Find where the given text appears and provide that cell's center as (X, Y) coordinate. 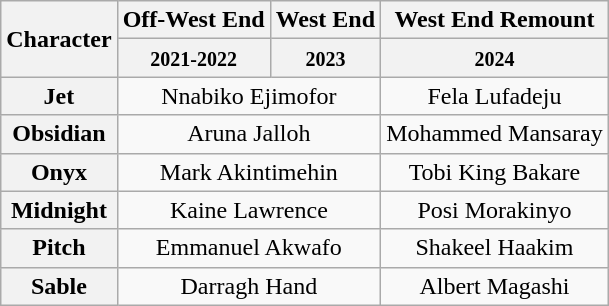
Darragh Hand (249, 286)
Shakeel Haakim (495, 248)
Nnabiko Ejimofor (249, 96)
Tobi King Bakare (495, 172)
Midnight (59, 210)
2024 (495, 58)
Off-West End (194, 20)
West End (325, 20)
Kaine Lawrence (249, 210)
2021-2022 (194, 58)
Onyx (59, 172)
Sable (59, 286)
Fela Lufadeju (495, 96)
Mark Akintimehin (249, 172)
Jet (59, 96)
Posi Morakinyo (495, 210)
Albert Magashi (495, 286)
Pitch (59, 248)
2023 (325, 58)
Mohammed Mansaray (495, 134)
Character (59, 39)
West End Remount (495, 20)
Obsidian (59, 134)
Aruna Jalloh (249, 134)
Emmanuel Akwafo (249, 248)
